Return the (x, y) coordinate for the center point of the cell that contains the specified text.  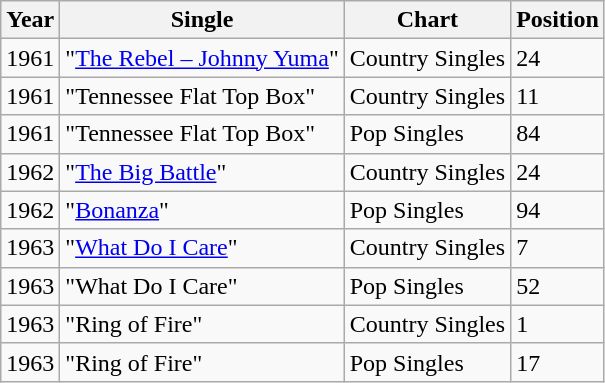
7 (558, 248)
Position (558, 20)
94 (558, 210)
52 (558, 286)
Single (202, 20)
"The Big Battle" (202, 172)
"The Rebel – Johnny Yuma" (202, 58)
11 (558, 96)
84 (558, 134)
Chart (427, 20)
1 (558, 324)
"Bonanza" (202, 210)
Year (30, 20)
17 (558, 362)
